Extract the (x, y) coordinate from the center of the cell holding the provided text.  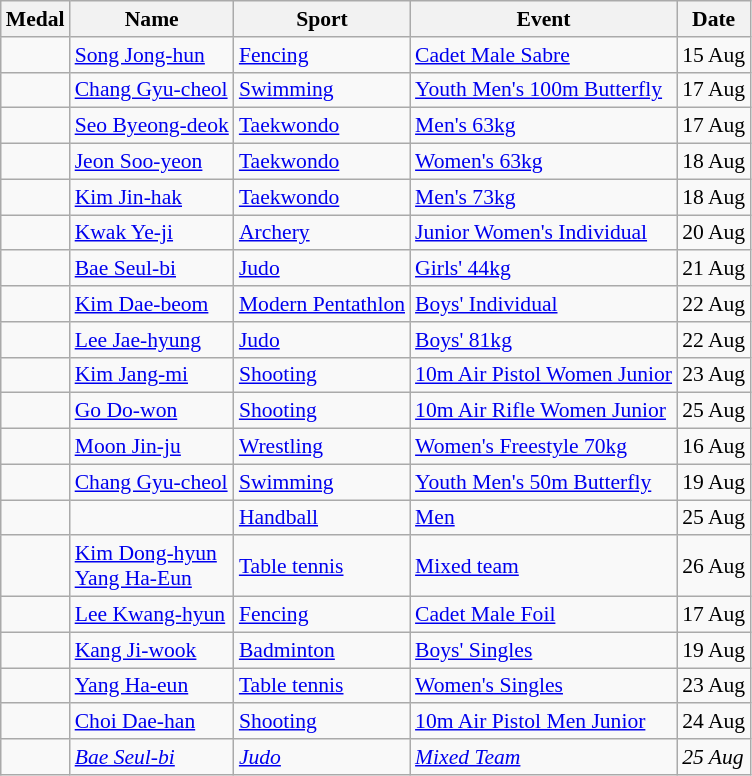
Boys' Singles (544, 650)
Badminton (322, 650)
Boys' 81kg (544, 340)
Archery (322, 233)
24 Aug (714, 722)
Lee Kwang-hyun (152, 615)
Youth Men's 50m Butterfly (544, 482)
Women's Singles (544, 686)
Men's 63kg (544, 126)
Choi Dae-han (152, 722)
Go Do-won (152, 411)
15 Aug (714, 55)
Jeon Soo-yeon (152, 162)
Cadet Male Foil (544, 615)
Men's 73kg (544, 197)
Seo Byeong-deok (152, 126)
Wrestling (322, 447)
Kim Dong-hyunYang Ha-Eun (152, 566)
Date (714, 19)
Women's Freestyle 70kg (544, 447)
Name (152, 19)
20 Aug (714, 233)
Kim Jin-hak (152, 197)
Women's 63kg (544, 162)
Lee Jae-hyung (152, 340)
16 Aug (714, 447)
Moon Jin-ju (152, 447)
Sport (322, 19)
Junior Women's Individual (544, 233)
Song Jong-hun (152, 55)
Mixed team (544, 566)
Boys' Individual (544, 304)
Handball (322, 518)
21 Aug (714, 269)
Kim Dae-beom (152, 304)
Cadet Male Sabre (544, 55)
Event (544, 19)
Yang Ha-eun (152, 686)
Medal (36, 19)
26 Aug (714, 566)
10m Air Rifle Women Junior (544, 411)
10m Air Pistol Men Junior (544, 722)
Kwak Ye-ji (152, 233)
Kang Ji-wook (152, 650)
10m Air Pistol Women Junior (544, 375)
Girls' 44kg (544, 269)
Men (544, 518)
Modern Pentathlon (322, 304)
Kim Jang-mi (152, 375)
Mixed Team (544, 757)
Youth Men's 100m Butterfly (544, 90)
